Pinpoint the cell where the given text exists, returning its [x, y] midpoint coordinate. 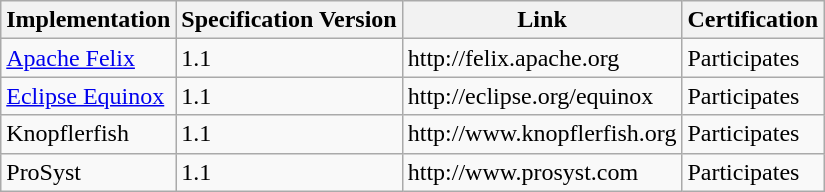
http://felix.apache.org [542, 58]
Specification Version [289, 20]
Eclipse Equinox [88, 96]
Link [542, 20]
http://www.prosyst.com [542, 172]
http://eclipse.org/equinox [542, 96]
Apache Felix [88, 58]
ProSyst [88, 172]
Certification [753, 20]
Implementation [88, 20]
http://www.knopflerfish.org [542, 134]
Knopflerfish [88, 134]
